Search for the cell housing the specified text and yield its [x, y] center coordinate. 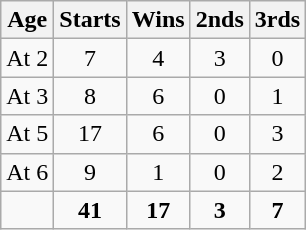
Age [28, 20]
8 [90, 96]
2 [277, 172]
Starts [90, 20]
At 6 [28, 172]
9 [90, 172]
Wins [158, 20]
41 [90, 210]
At 5 [28, 134]
4 [158, 58]
3rds [277, 20]
At 2 [28, 58]
At 3 [28, 96]
2nds [220, 20]
